Capture the cell that displays the provided text and extract its [x, y] central coordinate. 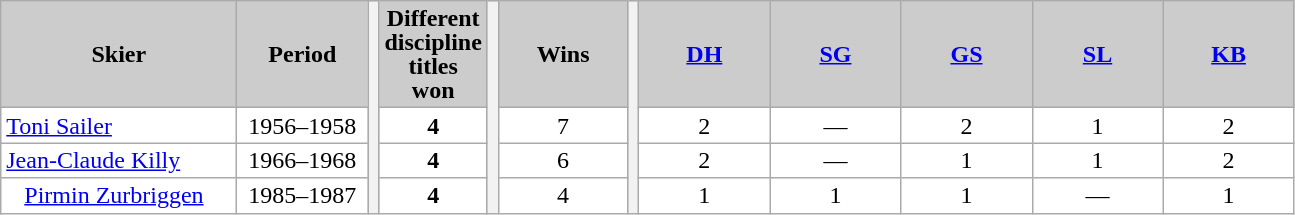
6 [562, 160]
7 [562, 126]
SG [836, 54]
Period [302, 54]
1985–1987 [302, 196]
Jean-Claude Killy [119, 160]
Toni Sailer [119, 126]
1966–1968 [302, 160]
Different discipline titles won [433, 54]
Pirmin Zurbriggen [119, 196]
DH [704, 54]
Skier [119, 54]
KB [1228, 54]
SL [1098, 54]
Wins [562, 54]
1956–1958 [302, 126]
GS [966, 54]
